Scan for the cell matching the given text and deliver its [X, Y] coordinate at center. 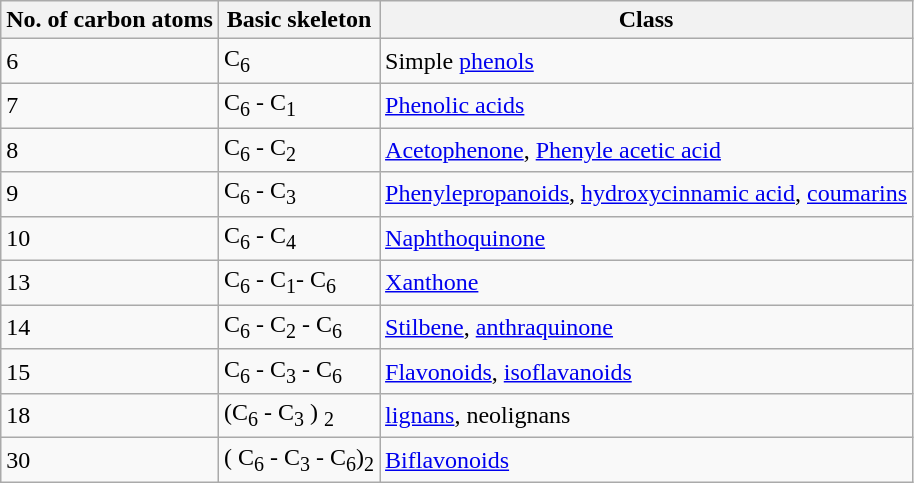
C6 - C3 [298, 194]
C6 - C1 [298, 105]
C6 - C2 [298, 150]
C6 - C2 - C6 [298, 327]
6 [110, 61]
Acetophenone, Phenyle acetic acid [646, 150]
30 [110, 460]
No. of carbon atoms [110, 20]
C6 - C3 - C6 [298, 371]
10 [110, 238]
C6 [298, 61]
Naphthoquinone [646, 238]
Phenolic acids [646, 105]
(C6 - C3 ) 2 [298, 416]
Xanthone [646, 283]
Stilbene, anthraquinone [646, 327]
( C6 - C3 - C6)2 [298, 460]
15 [110, 371]
Flavonoids, isoflavanoids [646, 371]
C6 - C4 [298, 238]
9 [110, 194]
18 [110, 416]
8 [110, 150]
Biflavonoids [646, 460]
14 [110, 327]
C6 - C1- C6 [298, 283]
Basic skeleton [298, 20]
Simple phenols [646, 61]
Phenylepropanoids, hydroxycinnamic acid, coumarins [646, 194]
7 [110, 105]
Class [646, 20]
13 [110, 283]
lignans, neolignans [646, 416]
